Find where the given text appears and provide that cell's center as [X, Y] coordinate. 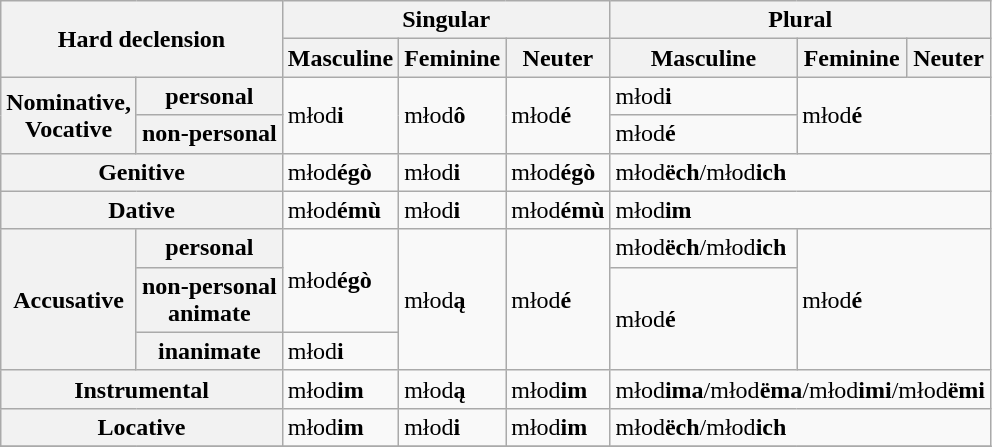
Singular [446, 20]
młodô [452, 115]
Instrumental [142, 389]
Genitive [142, 172]
Nominative,Vocative [69, 115]
Hard declension [142, 39]
non-personalanimate [209, 300]
Plural [800, 20]
inanimate [209, 351]
Locative [142, 427]
non-personal [209, 134]
Accusative [69, 300]
Dative [142, 210]
młodima/młodëma/młodimi/młodëmi [800, 389]
